Determine the (X, Y) coordinate at the center of the cell enclosing the given text.  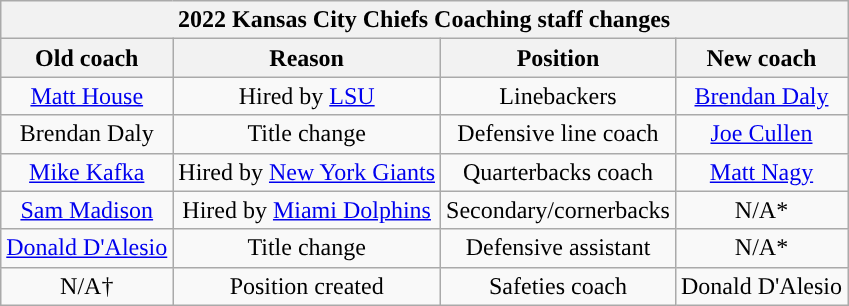
Linebackers (558, 96)
N/A† (87, 286)
Hired by LSU (307, 96)
Defensive line coach (558, 134)
Secondary/cornerbacks (558, 210)
Old coach (87, 58)
Joe Cullen (761, 134)
Safeties coach (558, 286)
Defensive assistant (558, 248)
Position created (307, 286)
Mike Kafka (87, 172)
Reason (307, 58)
Matt House (87, 96)
Hired by New York Giants (307, 172)
Hired by Miami Dolphins (307, 210)
Quarterbacks coach (558, 172)
2022 Kansas City Chiefs Coaching staff changes (424, 20)
New coach (761, 58)
Matt Nagy (761, 172)
Sam Madison (87, 210)
Position (558, 58)
